Scan for the cell matching the given text and deliver its [X, Y] coordinate at center. 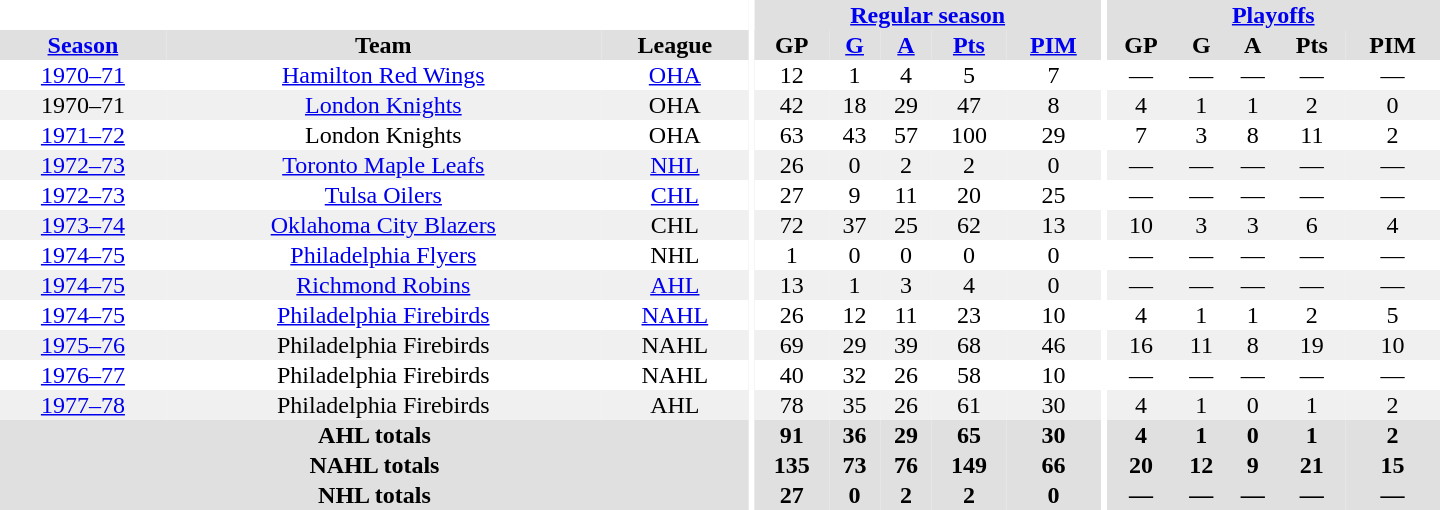
32 [854, 375]
36 [854, 435]
1973–74 [83, 225]
6 [1312, 225]
Toronto Maple Leafs [384, 165]
46 [1054, 345]
39 [906, 345]
62 [969, 225]
NHL totals [374, 495]
135 [792, 465]
Team [384, 45]
58 [969, 375]
AHL totals [374, 435]
23 [969, 315]
149 [969, 465]
91 [792, 435]
NAHL totals [374, 465]
42 [792, 105]
63 [792, 135]
21 [1312, 465]
37 [854, 225]
72 [792, 225]
1977–78 [83, 405]
66 [1054, 465]
Playoffs [1273, 15]
Hamilton Red Wings [384, 75]
100 [969, 135]
16 [1140, 345]
1976–77 [83, 375]
65 [969, 435]
57 [906, 135]
Regular season [928, 15]
Season [83, 45]
68 [969, 345]
69 [792, 345]
76 [906, 465]
League [675, 45]
73 [854, 465]
Richmond Robins [384, 285]
Oklahoma City Blazers [384, 225]
1971–72 [83, 135]
78 [792, 405]
19 [1312, 345]
61 [969, 405]
40 [792, 375]
18 [854, 105]
15 [1392, 465]
35 [854, 405]
Tulsa Oilers [384, 195]
43 [854, 135]
47 [969, 105]
1975–76 [83, 345]
Philadelphia Flyers [384, 255]
